Search for the cell housing the specified text and yield its (x, y) center coordinate. 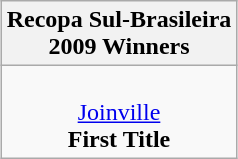
Recopa Sul-Brasileira2009 Winners (119, 34)
JoinvilleFirst Title (119, 112)
